Detect which cell encompasses the target text, then output its [X, Y] center coordinate. 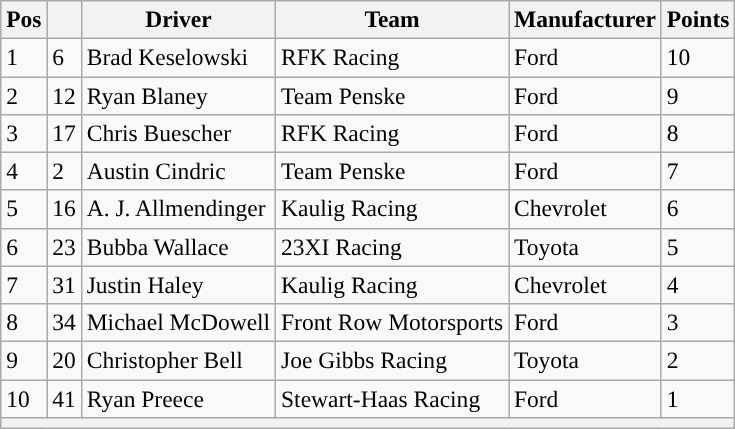
Points [698, 19]
20 [64, 360]
23XI Racing [392, 247]
17 [64, 133]
34 [64, 322]
Justin Haley [178, 285]
23 [64, 247]
16 [64, 209]
Ryan Preece [178, 398]
31 [64, 285]
41 [64, 398]
Chris Buescher [178, 133]
Christopher Bell [178, 360]
Michael McDowell [178, 322]
Pos [24, 19]
A. J. Allmendinger [178, 209]
Bubba Wallace [178, 247]
Team [392, 19]
Front Row Motorsports [392, 322]
Driver [178, 19]
Ryan Blaney [178, 95]
Stewart-Haas Racing [392, 398]
Manufacturer [586, 19]
Brad Keselowski [178, 57]
12 [64, 95]
Austin Cindric [178, 171]
Joe Gibbs Racing [392, 360]
